Determine the [X, Y] coordinate at the center of the cell enclosing the given text.  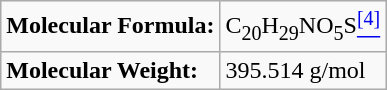
Molecular Formula: [110, 26]
Molecular Weight: [110, 71]
395.514 g/mol [303, 71]
C20H29NO5S[4] [303, 26]
